Scan for the cell matching the given text and deliver its (x, y) coordinate at center. 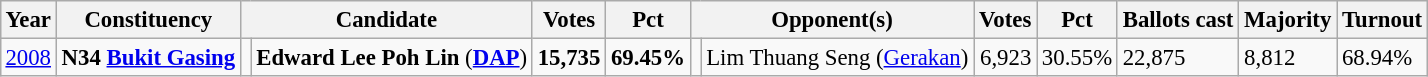
2008 (28, 57)
Majority (1288, 20)
68.94% (1382, 57)
Lim Thuang Seng (Gerakan) (838, 57)
Year (28, 20)
N34 Bukit Gasing (148, 57)
22,875 (1178, 57)
30.55% (1078, 57)
Turnout (1382, 20)
Ballots cast (1178, 20)
15,735 (568, 57)
69.45% (648, 57)
Edward Lee Poh Lin (DAP) (392, 57)
Candidate (386, 20)
8,812 (1288, 57)
Opponent(s) (832, 20)
6,923 (1006, 57)
Constituency (148, 20)
